Detect which cell encompasses the target text, then output its (X, Y) center coordinate. 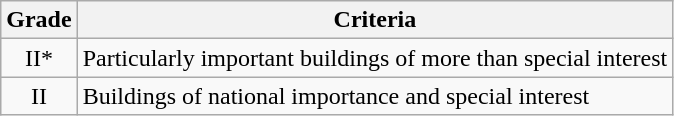
Grade (39, 20)
Particularly important buildings of more than special interest (375, 58)
II* (39, 58)
Criteria (375, 20)
II (39, 96)
Buildings of national importance and special interest (375, 96)
